Return the [x, y] coordinate for the center point of the cell that contains the specified text.  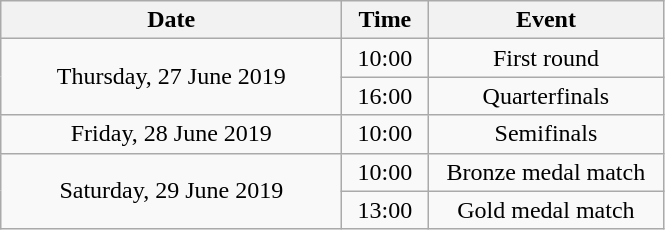
Quarterfinals [546, 96]
Semifinals [546, 134]
16:00 [385, 96]
13:00 [385, 210]
Time [385, 20]
Event [546, 20]
Saturday, 29 June 2019 [172, 191]
Date [172, 20]
Bronze medal match [546, 172]
First round [546, 58]
Thursday, 27 June 2019 [172, 77]
Friday, 28 June 2019 [172, 134]
Gold medal match [546, 210]
